Identify which cell holds the provided text, then report its (x, y) central coordinate. 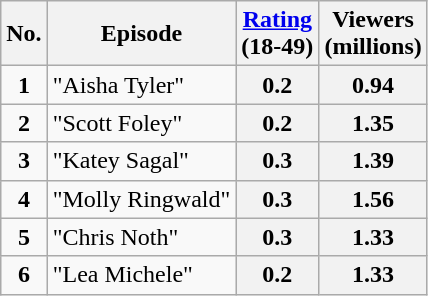
"Aisha Tyler" (142, 85)
1 (24, 85)
2 (24, 123)
Episode (142, 34)
"Lea Michele" (142, 275)
"Chris Noth" (142, 237)
1.56 (373, 199)
"Scott Foley" (142, 123)
"Molly Ringwald" (142, 199)
0.94 (373, 85)
Viewers(millions) (373, 34)
No. (24, 34)
1.35 (373, 123)
"Katey Sagal" (142, 161)
5 (24, 237)
4 (24, 199)
3 (24, 161)
Rating(18-49) (278, 34)
1.39 (373, 161)
6 (24, 275)
